Locate the cell with the specified text and output its [X, Y] center coordinate. 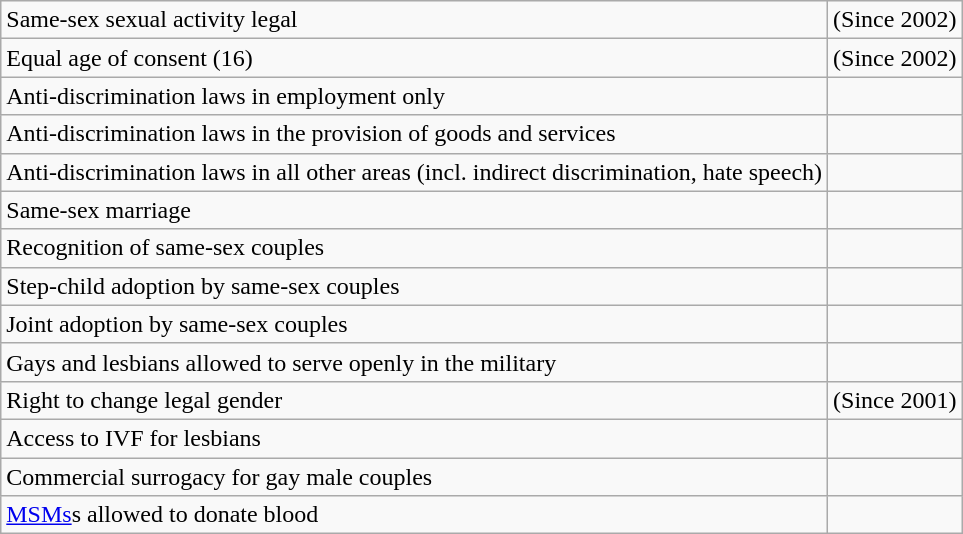
MSMss allowed to donate blood [414, 515]
Joint adoption by same-sex couples [414, 324]
Same-sex marriage [414, 210]
Access to IVF for lesbians [414, 438]
Recognition of same-sex couples [414, 248]
Equal age of consent (16) [414, 58]
Anti-discrimination laws in all other areas (incl. indirect discrimination, hate speech) [414, 172]
Same-sex sexual activity legal [414, 20]
Right to change legal gender [414, 400]
(Since 2001) [895, 400]
Anti-discrimination laws in the provision of goods and services [414, 134]
Step-child adoption by same-sex couples [414, 286]
Gays and lesbians allowed to serve openly in the military [414, 362]
Anti-discrimination laws in employment only [414, 96]
Commercial surrogacy for gay male couples [414, 477]
